Search for the cell housing the specified text and yield its (X, Y) center coordinate. 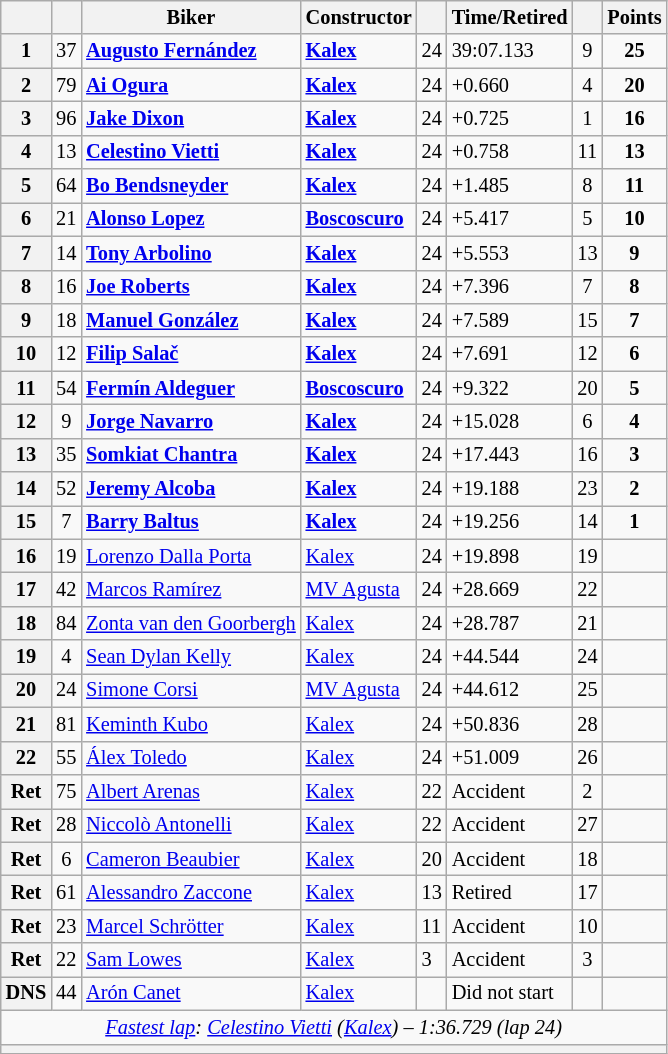
75 (66, 791)
Keminth Kubo (190, 724)
+7.396 (510, 287)
64 (66, 186)
42 (66, 589)
Jeremy Alcoba (190, 489)
Celestino Vietti (190, 152)
Joe Roberts (190, 287)
54 (66, 388)
Jorge Navarro (190, 421)
+0.660 (510, 85)
Simone Corsi (190, 690)
+19.898 (510, 556)
Niccolò Antonelli (190, 825)
+5.417 (510, 219)
26 (587, 758)
Jake Dixon (190, 118)
Time/Retired (510, 17)
Somkiat Chantra (190, 455)
+44.544 (510, 657)
Arón Canet (190, 993)
Manuel González (190, 320)
+0.758 (510, 152)
+7.589 (510, 320)
Constructor (359, 17)
Alonso Lopez (190, 219)
44 (66, 993)
+9.322 (510, 388)
DNS (26, 993)
Cameron Beaubier (190, 859)
Fastest lap: Celestino Vietti (Kalex) – 1:36.729 (lap 24) (334, 1027)
81 (66, 724)
Did not start (510, 993)
+50.836 (510, 724)
+15.028 (510, 421)
Filip Salač (190, 354)
Points (634, 17)
39:07.133 (510, 51)
Retired (510, 892)
+44.612 (510, 690)
Álex Toledo (190, 758)
Augusto Fernández (190, 51)
+5.553 (510, 253)
Albert Arenas (190, 791)
+7.691 (510, 354)
+1.485 (510, 186)
55 (66, 758)
+19.256 (510, 522)
Marcel Schrötter (190, 926)
Fermín Aldeguer (190, 388)
Bo Bendsneyder (190, 186)
Barry Baltus (190, 522)
Lorenzo Dalla Porta (190, 556)
Sam Lowes (190, 960)
Alessandro Zaccone (190, 892)
+28.669 (510, 589)
Biker (190, 17)
+28.787 (510, 623)
Marcos Ramírez (190, 589)
+0.725 (510, 118)
27 (587, 825)
37 (66, 51)
Ai Ogura (190, 85)
+19.188 (510, 489)
96 (66, 118)
35 (66, 455)
52 (66, 489)
+51.009 (510, 758)
84 (66, 623)
+17.443 (510, 455)
Sean Dylan Kelly (190, 657)
61 (66, 892)
Zonta van den Goorbergh (190, 623)
79 (66, 85)
Tony Arbolino (190, 253)
